Identify which cell holds the provided text, then report its (X, Y) central coordinate. 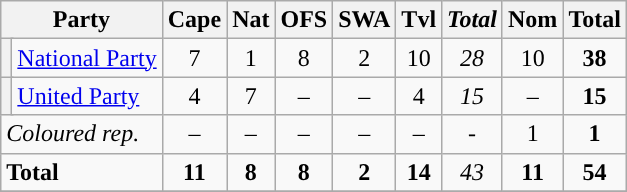
Cape (194, 20)
Tvl (419, 20)
OFS (304, 20)
43 (472, 172)
54 (595, 172)
Coloured rep. (82, 134)
Nat (251, 20)
Nom (532, 20)
Party (82, 20)
National Party (87, 58)
SWA (364, 20)
- (472, 134)
28 (472, 58)
38 (595, 58)
14 (419, 172)
United Party (87, 96)
